Detect which cell encompasses the target text, then output its [x, y] center coordinate. 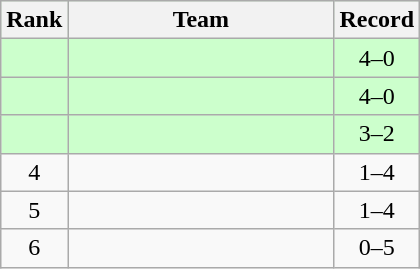
3–2 [377, 134]
Team [201, 20]
4 [34, 172]
5 [34, 210]
0–5 [377, 248]
Record [377, 20]
Rank [34, 20]
6 [34, 248]
